Determine the [X, Y] coordinate at the center of the cell enclosing the given text.  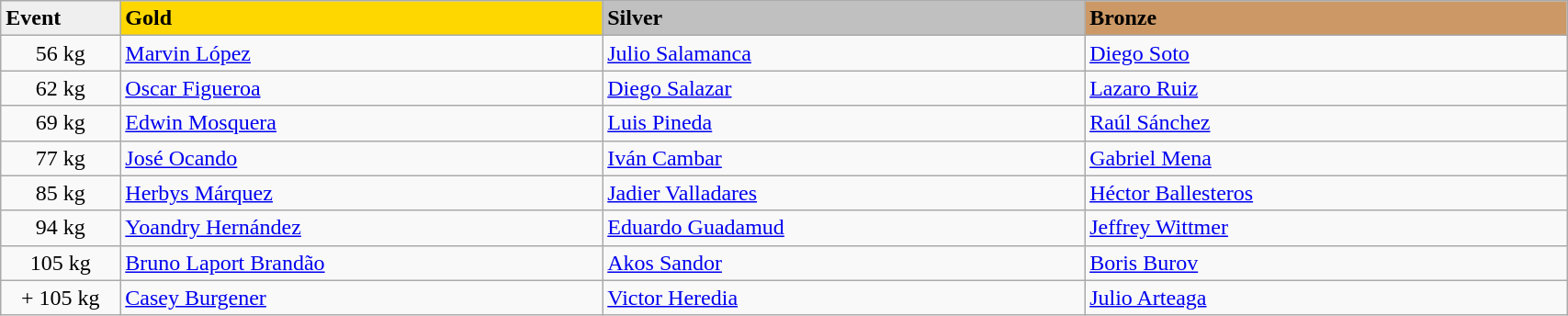
69 kg [61, 123]
Oscar Figueroa [362, 88]
Edwin Mosquera [362, 123]
Diego Soto [1326, 53]
Iván Cambar [843, 158]
Julio Salamanca [843, 53]
94 kg [61, 228]
56 kg [61, 53]
Diego Salazar [843, 88]
Héctor Ballesteros [1326, 193]
Event [61, 18]
Bruno Laport Brandão [362, 263]
Luis Pineda [843, 123]
Lazaro Ruiz [1326, 88]
Yoandry Hernández [362, 228]
Herbys Márquez [362, 193]
Jeffrey Wittmer [1326, 228]
Silver [843, 18]
Gabriel Mena [1326, 158]
62 kg [61, 88]
105 kg [61, 263]
Julio Arteaga [1326, 298]
85 kg [61, 193]
Eduardo Guadamud [843, 228]
José Ocando [362, 158]
Victor Heredia [843, 298]
Akos Sandor [843, 263]
Gold [362, 18]
Raúl Sánchez [1326, 123]
Casey Burgener [362, 298]
Boris Burov [1326, 263]
Jadier Valladares [843, 193]
+ 105 kg [61, 298]
Marvin López [362, 53]
Bronze [1326, 18]
77 kg [61, 158]
